For the text-containing cell, return its midpoint in [x, y] coordinate format. 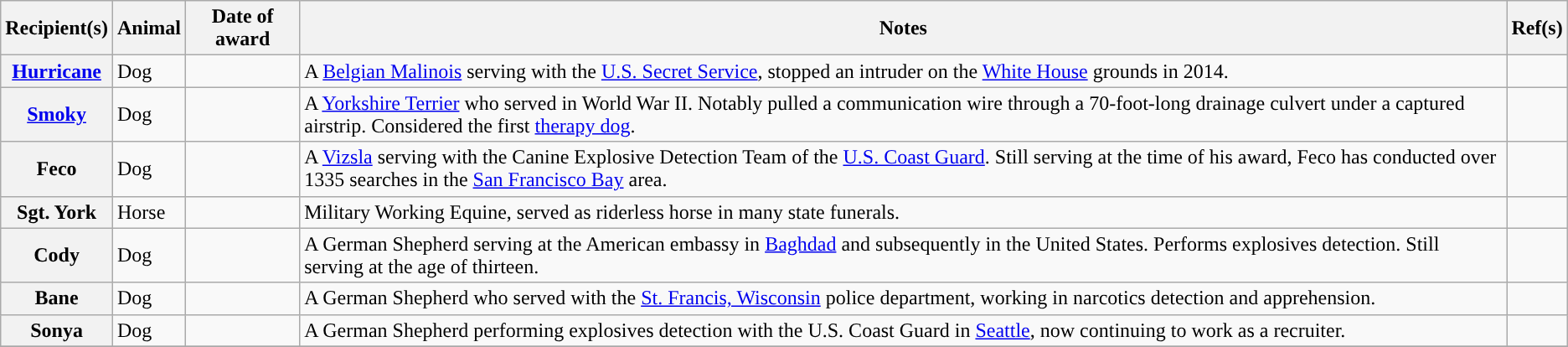
Cody [57, 255]
Bane [57, 298]
Hurricane [57, 71]
Ref(s) [1537, 28]
Feco [57, 169]
Recipient(s) [57, 28]
A Belgian Malinois serving with the U.S. Secret Service, stopped an intruder on the White House grounds in 2014. [903, 71]
Sgt. York [57, 212]
Notes [903, 28]
Horse [149, 212]
A German Shepherd who served with the St. Francis, Wisconsin police department, working in narcotics detection and apprehension. [903, 298]
Date of award [243, 28]
Military Working Equine, served as riderless horse in many state funerals. [903, 212]
Animal [149, 28]
Smoky [57, 114]
Sonya [57, 330]
A German Shepherd performing explosives detection with the U.S. Coast Guard in Seattle, now continuing to work as a recruiter. [903, 330]
